Pinpoint the cell where the given text exists, returning its [x, y] midpoint coordinate. 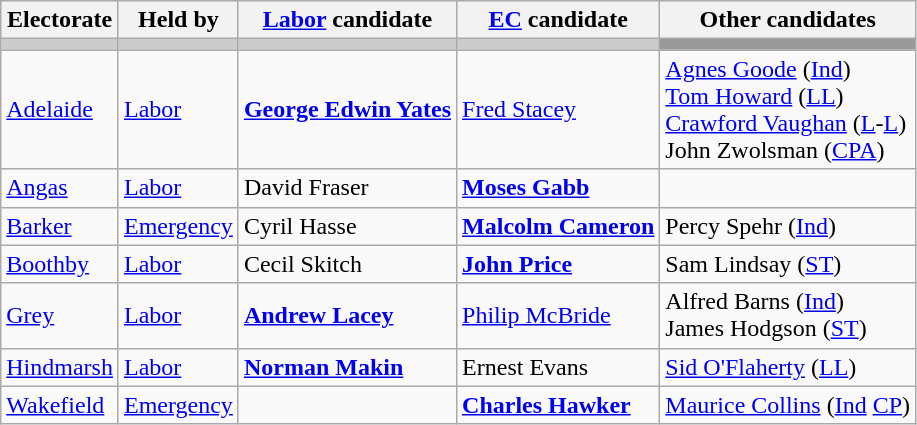
Percy Spehr (Ind) [788, 226]
Labor candidate [347, 20]
Charles Hawker [558, 405]
Boothby [60, 264]
Barker [60, 226]
Alfred Barns (Ind)James Hodgson (ST) [788, 316]
Norman Makin [347, 367]
Ernest Evans [558, 367]
Angas [60, 188]
Agnes Goode (Ind)Tom Howard (LL)Crawford Vaughan (L-L)John Zwolsman (CPA) [788, 110]
Andrew Lacey [347, 316]
Philip McBride [558, 316]
Hindmarsh [60, 367]
Cecil Skitch [347, 264]
George Edwin Yates [347, 110]
Sam Lindsay (ST) [788, 264]
Sid O'Flaherty (LL) [788, 367]
Wakefield [60, 405]
Maurice Collins (Ind CP) [788, 405]
John Price [558, 264]
Electorate [60, 20]
Malcolm Cameron [558, 226]
Adelaide [60, 110]
Held by [178, 20]
EC candidate [558, 20]
Cyril Hasse [347, 226]
Other candidates [788, 20]
Grey [60, 316]
Moses Gabb [558, 188]
Fred Stacey [558, 110]
David Fraser [347, 188]
